Return the [x, y] coordinate for the center point of the cell that contains the specified text.  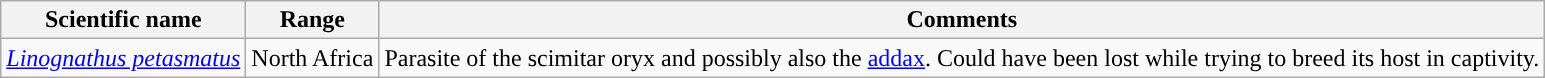
Comments [962, 20]
Scientific name [124, 20]
Range [312, 20]
Parasite of the scimitar oryx and possibly also the addax. Could have been lost while trying to breed its host in captivity. [962, 58]
Linognathus petasmatus [124, 58]
North Africa [312, 58]
